Pinpoint the cell where the given text exists, returning its (x, y) midpoint coordinate. 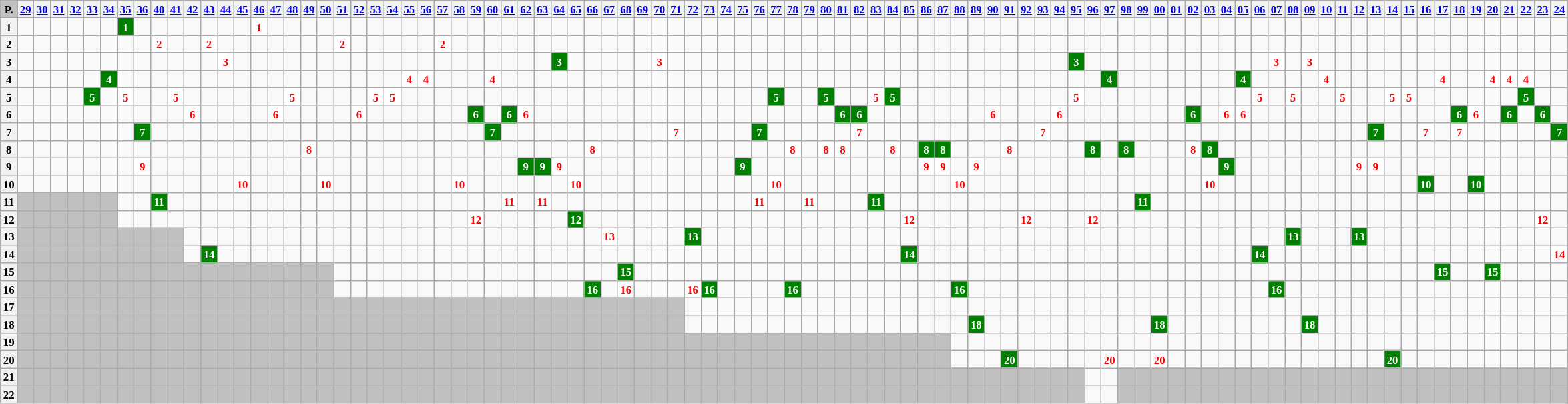
98 (1127, 9)
46 (259, 9)
63 (542, 9)
93 (1043, 9)
55 (409, 9)
73 (709, 9)
79 (809, 9)
43 (210, 9)
83 (876, 9)
64 (559, 9)
88 (960, 9)
45 (243, 9)
04 (1227, 9)
48 (292, 9)
84 (893, 9)
66 (593, 9)
75 (742, 9)
36 (143, 9)
86 (927, 9)
31 (59, 9)
95 (1076, 9)
03 (1210, 9)
97 (1109, 9)
44 (226, 9)
67 (609, 9)
52 (359, 9)
30 (43, 9)
77 (776, 9)
96 (1093, 9)
54 (393, 9)
68 (626, 9)
58 (459, 9)
94 (1060, 9)
29 (25, 9)
82 (860, 9)
89 (976, 9)
51 (342, 9)
41 (176, 9)
62 (526, 9)
47 (275, 9)
56 (426, 9)
05 (1243, 9)
72 (693, 9)
32 (76, 9)
P. (9, 9)
57 (442, 9)
61 (509, 9)
06 (1260, 9)
74 (726, 9)
59 (475, 9)
92 (1027, 9)
76 (760, 9)
35 (125, 9)
02 (1194, 9)
80 (826, 9)
01 (1176, 9)
87 (943, 9)
78 (793, 9)
91 (1009, 9)
09 (1310, 9)
42 (192, 9)
50 (326, 9)
40 (159, 9)
70 (660, 9)
69 (642, 9)
49 (308, 9)
53 (375, 9)
90 (993, 9)
99 (1143, 9)
65 (575, 9)
85 (909, 9)
81 (842, 9)
60 (493, 9)
08 (1294, 9)
00 (1160, 9)
71 (676, 9)
34 (109, 9)
24 (1559, 9)
23 (1542, 9)
07 (1276, 9)
33 (92, 9)
